Return the (X, Y) coordinate for the center point of the cell that contains the specified text.  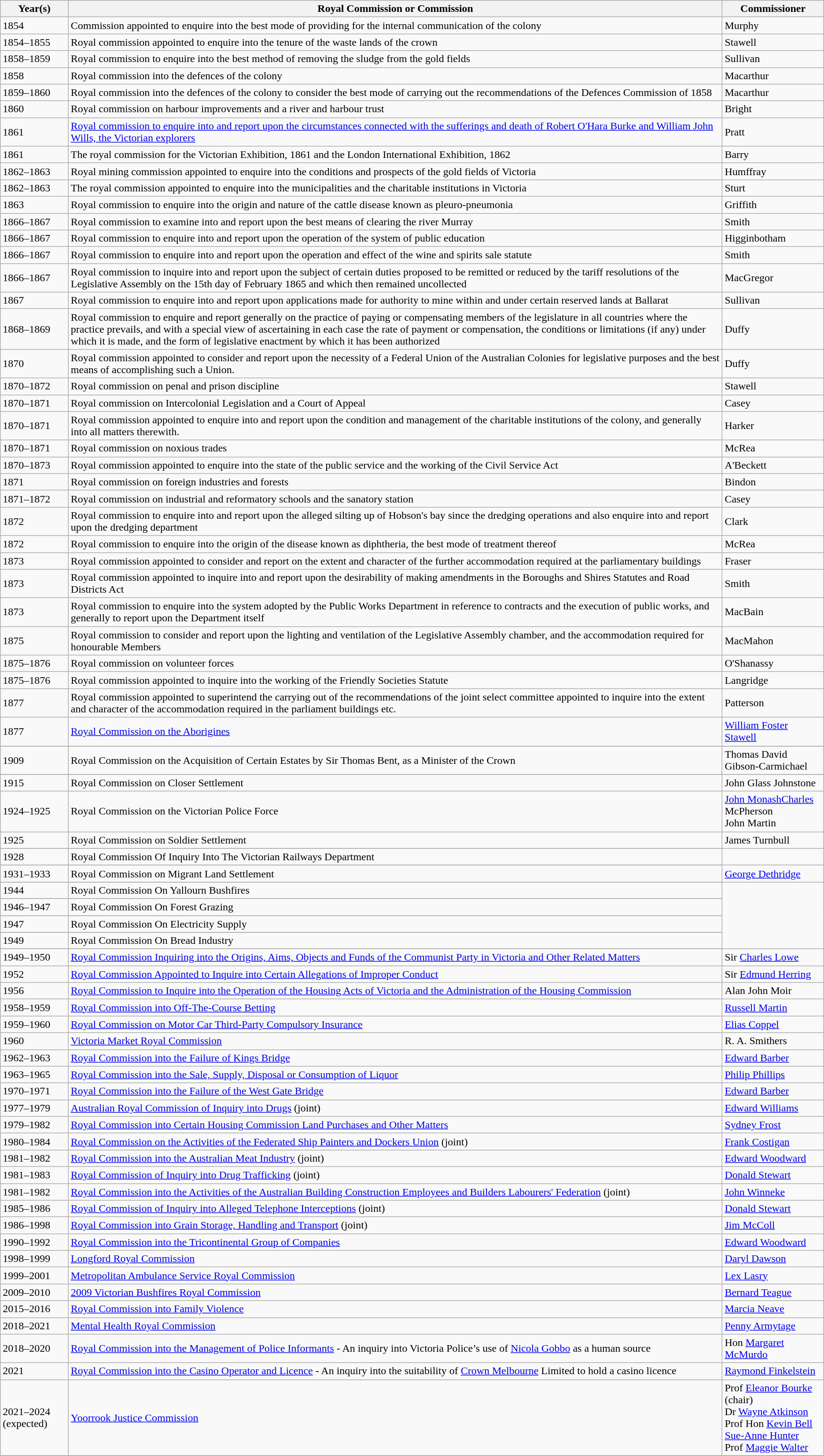
Royal Commission on the Acquisition of Certain Estates by Sir Thomas Bent, as a Minister of the Crown (395, 760)
2009 Victorian Bushfires Royal Commission (395, 1292)
Year(s) (34, 9)
1915 (34, 783)
1860 (34, 109)
Sir Charles Lowe (773, 957)
Jim McColl (773, 1225)
Royal Commission Of Inquiry Into The Victorian Railways Department (395, 857)
Metropolitan Ambulance Service Royal Commission (395, 1276)
R. A. Smithers (773, 1041)
Royal commission appointed to enquire into the state of the public service and the working of the Civil Service Act (395, 465)
Royal Commission into the Tricontinental Group of Companies (395, 1242)
1985–1986 (34, 1209)
Humffray (773, 171)
Royal Commission on Closer Settlement (395, 783)
Royal commission on harbour improvements and a river and harbour trust (395, 109)
Royal Commission into the Sale, Supply, Disposal or Consumption of Liquor (395, 1075)
Griffith (773, 205)
Royal commission on Intercolonial Legislation and a Court of Appeal (395, 403)
Royal Commission on the Victorian Police Force (395, 811)
Royal Commission into Off-The-Course Betting (395, 1008)
1859–1860 (34, 92)
Royal Commission into Family Violence (395, 1309)
1959–1960 (34, 1024)
Australian Royal Commission of Inquiry into Drugs (joint) (395, 1108)
Russell Martin (773, 1008)
1854 (34, 26)
Yoorrook Justice Commission (395, 1418)
Murphy (773, 26)
Harker (773, 426)
Royal Commission into Certain Housing Commission Land Purchases and Other Matters (395, 1125)
1871–1872 (34, 499)
MacMahon (773, 641)
Royal Commission into the Management of Police Informants - An inquiry into Victoria Police’s use of Nicola Gobbo as a human source (395, 1348)
Longford Royal Commission (395, 1259)
2009–2010 (34, 1292)
Langridge (773, 680)
Victoria Market Royal Commission (395, 1041)
1998–1999 (34, 1259)
MacBain (773, 612)
1981–1983 (34, 1175)
Royal Commission of Inquiry into Alleged Telephone Interceptions (joint) (395, 1209)
The royal commission appointed to enquire into the municipalities and the charitable institutions in Victoria (395, 188)
1970–1971 (34, 1091)
1854–1855 (34, 42)
1956 (34, 991)
Penny Armytage (773, 1326)
Raymond Finkelstein (773, 1371)
Royal Commission into the Failure of the West Gate Bridge (395, 1091)
Royal commission on noxious trades (395, 448)
1944 (34, 890)
1958–1959 (34, 1008)
Clark (773, 521)
The royal commission for the Victorian Exhibition, 1861 and the London International Exhibition, 1862 (395, 154)
William Foster Stawell (773, 731)
Royal Commission into Grain Storage, Handling and Transport (joint) (395, 1225)
1925 (34, 840)
Royal commission on volunteer forces (395, 664)
Bernard Teague (773, 1292)
Royal Commission or Commission (395, 9)
1952 (34, 974)
Pratt (773, 132)
Royal commission to enquire into the best method of removing the sludge from the gold fields (395, 59)
Bright (773, 109)
Bindon (773, 482)
Mental Health Royal Commission (395, 1326)
Royal commission to examine into and report upon the best means of clearing the river Murray (395, 221)
Fraser (773, 561)
Royal Commission Inquiring into the Origins, Aims, Objects and Funds of the Communist Party in Victoria and Other Related Matters (395, 957)
John Winneke (773, 1192)
Royal commission into the defences of the colony to consider the best mode of carrying out the recommendations of the Defences Commission of 1858 (395, 92)
Sydney Frost (773, 1125)
Royal Commission On Bread Industry (395, 941)
A'Beckett (773, 465)
Royal Commission On Electricity Supply (395, 924)
Lex Lasry (773, 1276)
Sir Edmund Herring (773, 974)
1979–1982 (34, 1125)
1875 (34, 641)
Royal Commission into the Casino Operator and Licence - An inquiry into the suitability of Crown Melbourne Limited to hold a casino licence (395, 1371)
Commissioner (773, 9)
Royal Commission on Soldier Settlement (395, 840)
1870–1872 (34, 386)
Daryl Dawson (773, 1259)
Royal Commission on Migrant Land Settlement (395, 873)
Royal commission appointed to inquire into the working of the Friendly Societies Statute (395, 680)
Commission appointed to enquire into the best mode of providing for the internal communication of the colony (395, 26)
Royal commission to enquire into and report upon the operation and effect of the wine and spirits sale statute (395, 255)
Edward Williams (773, 1108)
1999–2001 (34, 1276)
Royal commission on penal and prison discipline (395, 386)
Patterson (773, 703)
Royal commission to enquire into and report upon applications made for authority to mine within and under certain reserved lands at Ballarat (395, 301)
1868–1869 (34, 329)
Royal Commission into the Activities of the Australian Building Construction Employees and Builders Labourers' Federation (joint) (395, 1192)
Royal Commission into the Failure of Kings Bridge (395, 1058)
1931–1933 (34, 873)
1980–1984 (34, 1141)
Royal commission on industrial and reformatory schools and the sanatory station (395, 499)
George Dethridge (773, 873)
O'Shanassy (773, 664)
Royal commission appointed to enquire into the tenure of the waste lands of the crown (395, 42)
Higginbotham (773, 238)
1949 (34, 941)
Royal Commission into the Australian Meat Industry (joint) (395, 1158)
1924–1925 (34, 811)
Prof Eleanor Bourke (chair)Dr Wayne AtkinsonProf Hon Kevin Bell Sue-Anne HunterProf Maggie Walter (773, 1418)
1870–1873 (34, 465)
Royal Commission On Forest Grazing (395, 907)
1858 (34, 76)
1962–1963 (34, 1058)
Alan John Moir (773, 991)
1858–1859 (34, 59)
Royal commission to enquire into and report upon the operation of the system of public education (395, 238)
1986–1998 (34, 1225)
Frank Costigan (773, 1141)
1960 (34, 1041)
Marcia Neave (773, 1309)
James Turnbull (773, 840)
1949–1950 (34, 957)
2021–2024 (expected) (34, 1418)
Elias Coppel (773, 1024)
Royal Commission on the Activities of the Federated Ship Painters and Dockers Union (joint) (395, 1141)
Hon Margaret McMurdo (773, 1348)
1946–1947 (34, 907)
Sturt (773, 188)
1871 (34, 482)
Royal Commission Appointed to Inquire into Certain Allegations of Improper Conduct (395, 974)
Royal commission on foreign industries and forests (395, 482)
Barry (773, 154)
1990–1992 (34, 1242)
MacGregor (773, 278)
2018–2021 (34, 1326)
Royal Commission of Inquiry into Drug Trafficking (joint) (395, 1175)
2021 (34, 1371)
Royal Commission on the Aborigines (395, 731)
1947 (34, 924)
2018–2020 (34, 1348)
Royal mining commission appointed to enquire into the conditions and prospects of the gold fields of Victoria (395, 171)
Royal Commission On Yallourn Bushfires (395, 890)
1928 (34, 857)
Thomas David Gibson-Carmichael (773, 760)
1867 (34, 301)
John MonashCharles McPhersonJohn Martin (773, 811)
Royal commission to enquire into the origin of the disease known as diphtheria, the best mode of treatment thereof (395, 544)
2015–2016 (34, 1309)
1909 (34, 760)
John Glass Johnstone (773, 783)
1863 (34, 205)
1977–1979 (34, 1108)
1870 (34, 363)
Royal commission appointed to consider and report on the extent and character of the further accommodation required at the parliamentary buildings (395, 561)
Royal commission into the defences of the colony (395, 76)
Royal Commission on Motor Car Third-Party Compulsory Insurance (395, 1024)
Philip Phillips (773, 1075)
Royal Commission to Inquire into the Operation of the Housing Acts of Victoria and the Administration of the Housing Commission (395, 991)
Royal commission to enquire into the origin and nature of the cattle disease known as pleuro-pneumonia (395, 205)
1963–1965 (34, 1075)
